From the cell containing the given text, extract its center point as (x, y) coordinate. 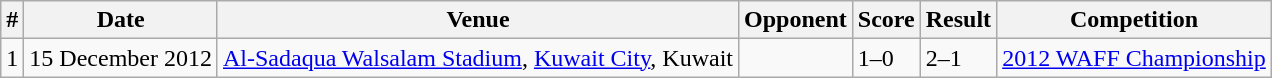
2–1 (958, 58)
# (12, 20)
2012 WAFF Championship (1134, 58)
15 December 2012 (121, 58)
Score (886, 20)
1 (12, 58)
1–0 (886, 58)
Opponent (796, 20)
Result (958, 20)
Date (121, 20)
Venue (478, 20)
Al-Sadaqua Walsalam Stadium, Kuwait City, Kuwait (478, 58)
Competition (1134, 20)
